Find where the given text appears and provide that cell's center as [X, Y] coordinate. 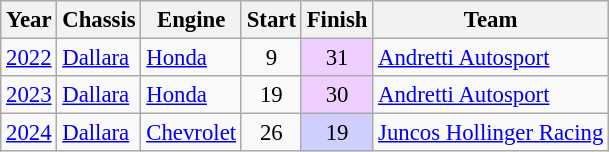
2022 [29, 58]
Juncos Hollinger Racing [491, 133]
Team [491, 20]
Engine [191, 20]
2024 [29, 133]
9 [271, 58]
30 [336, 95]
Finish [336, 20]
Start [271, 20]
2023 [29, 95]
Chevrolet [191, 133]
31 [336, 58]
Year [29, 20]
26 [271, 133]
Chassis [99, 20]
